Return the (X, Y) coordinate for the center point of the cell that contains the specified text.  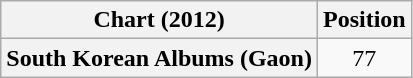
77 (364, 58)
Chart (2012) (160, 20)
Position (364, 20)
South Korean Albums (Gaon) (160, 58)
